Return [X, Y] of the center of cell containing provided text 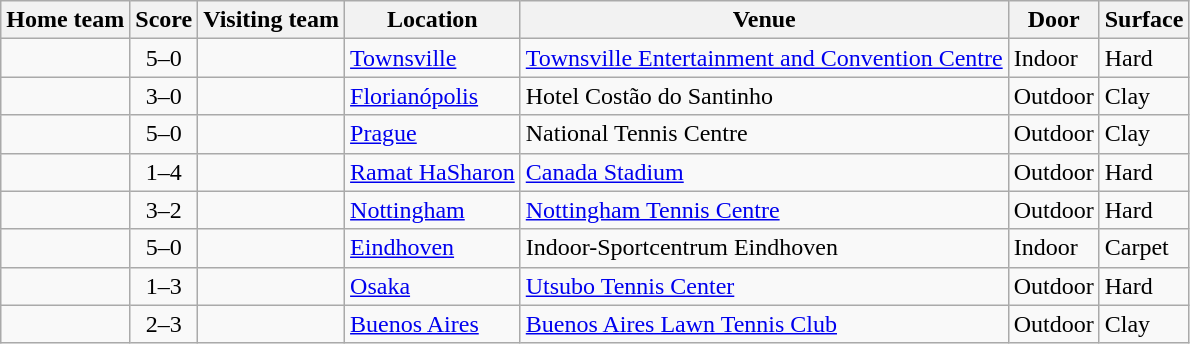
Buenos Aires [433, 324]
1–3 [164, 286]
Hotel Costão do Santinho [764, 96]
Home team [66, 20]
Townsville [433, 58]
3–2 [164, 210]
Visiting team [272, 20]
3–0 [164, 96]
Indoor-Sportcentrum Eindhoven [764, 248]
Canada Stadium [764, 172]
National Tennis Centre [764, 134]
1–4 [164, 172]
Door [1054, 20]
Osaka [433, 286]
Townsville Entertainment and Convention Centre [764, 58]
Venue [764, 20]
Buenos Aires Lawn Tennis Club [764, 324]
Surface [1144, 20]
Score [164, 20]
Location [433, 20]
Florianópolis [433, 96]
Ramat HaSharon [433, 172]
2–3 [164, 324]
Eindhoven [433, 248]
Nottingham [433, 210]
Carpet [1144, 248]
Prague [433, 134]
Utsubo Tennis Center [764, 286]
Nottingham Tennis Centre [764, 210]
